Extract the (x, y) coordinate from the center of the cell holding the provided text.  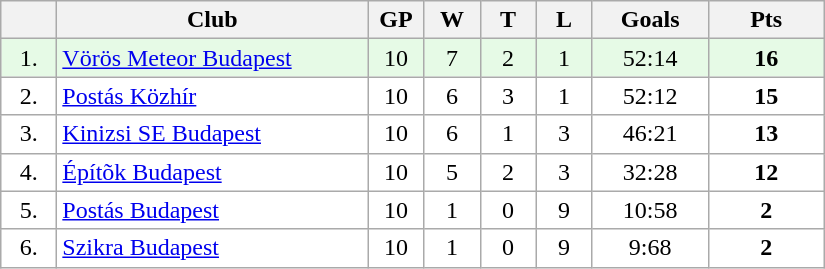
16 (766, 58)
GP (396, 20)
Szikra Budapest (212, 248)
5. (29, 210)
12 (766, 172)
Építõk Budapest (212, 172)
Postás Közhír (212, 96)
T (508, 20)
10:58 (650, 210)
9:68 (650, 248)
46:21 (650, 134)
W (452, 20)
Vörös Meteor Budapest (212, 58)
Postás Budapest (212, 210)
1. (29, 58)
Club (212, 20)
7 (452, 58)
3. (29, 134)
5 (452, 172)
Kinizsi SE Budapest (212, 134)
2. (29, 96)
6. (29, 248)
Goals (650, 20)
52:14 (650, 58)
32:28 (650, 172)
Pts (766, 20)
4. (29, 172)
15 (766, 96)
13 (766, 134)
52:12 (650, 96)
L (564, 20)
